Provide the (X, Y) coordinate of the cell's center where the given text is located.  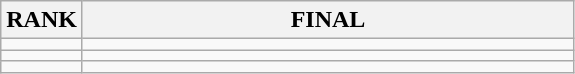
FINAL (328, 20)
RANK (42, 20)
